Extract the [x, y] coordinate from the center of the cell holding the provided text.  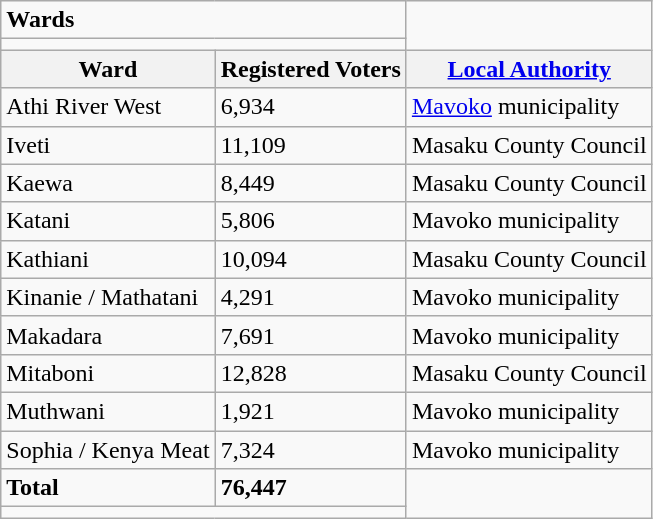
Athi River West [108, 107]
7,691 [310, 335]
1,921 [310, 411]
5,806 [310, 221]
Wards [204, 20]
11,109 [310, 145]
Total [108, 488]
Mitaboni [108, 373]
Kathiani [108, 259]
Makadara [108, 335]
Iveti [108, 145]
Kinanie / Mathatani [108, 297]
Registered Voters [310, 69]
10,094 [310, 259]
76,447 [310, 488]
12,828 [310, 373]
Muthwani [108, 411]
Ward [108, 69]
Kaewa [108, 183]
Katani [108, 221]
Sophia / Kenya Meat [108, 449]
7,324 [310, 449]
Local Authority [529, 69]
6,934 [310, 107]
4,291 [310, 297]
8,449 [310, 183]
